Pinpoint the cell where the given text exists, returning its [x, y] midpoint coordinate. 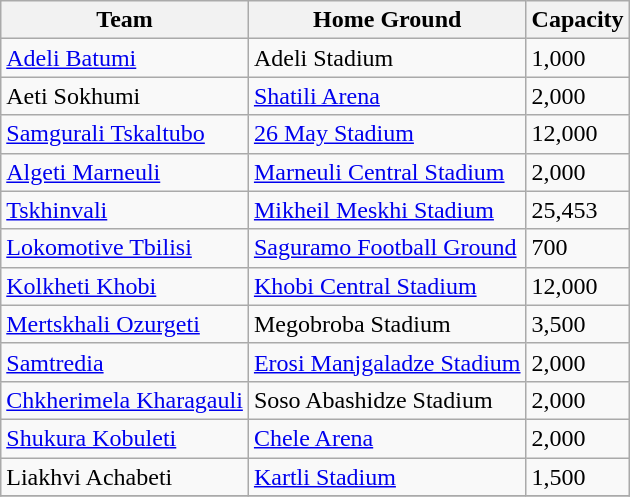
Home Ground [387, 20]
1,000 [578, 58]
Khobi Central Stadium [387, 286]
1,500 [578, 477]
Mertskhali Ozurgeti [125, 324]
Erosi Manjgaladze Stadium [387, 362]
26 May Stadium [387, 134]
Chkherimela Kharagauli [125, 400]
Kolkheti Khobi [125, 286]
Tskhinvali [125, 210]
Shukura Kobuleti [125, 438]
Marneuli Central Stadium [387, 172]
Saguramo Football Ground [387, 248]
Capacity [578, 20]
Samtredia [125, 362]
Lokomotive Tbilisi [125, 248]
Shatili Arena [387, 96]
Adeli Batumi [125, 58]
Liakhvi Achabeti [125, 477]
Samgurali Tskaltubo [125, 134]
Chele Arena [387, 438]
Algeti Marneuli [125, 172]
Megobroba Stadium [387, 324]
Aeti Sokhumi [125, 96]
Soso Abashidze Stadium [387, 400]
Team [125, 20]
700 [578, 248]
25,453 [578, 210]
Mikheil Meskhi Stadium [387, 210]
3,500 [578, 324]
Adeli Stadium [387, 58]
Kartli Stadium [387, 477]
